Locate the cell with the specified text and output its (x, y) center coordinate. 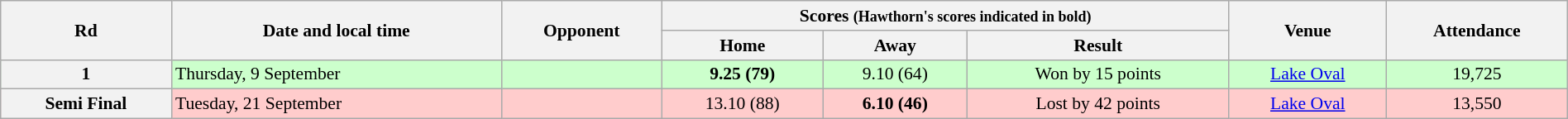
Thursday, 9 September (336, 74)
Semi Final (86, 104)
Date and local time (336, 30)
Opponent (581, 30)
Result (1098, 45)
Rd (86, 30)
Won by 15 points (1098, 74)
9.10 (64) (895, 74)
19,725 (1477, 74)
Home (743, 45)
9.25 (79) (743, 74)
Lost by 42 points (1098, 104)
13.10 (88) (743, 104)
Attendance (1477, 30)
13,550 (1477, 104)
1 (86, 74)
Scores (Hawthorn's scores indicated in bold) (945, 16)
6.10 (46) (895, 104)
Away (895, 45)
Venue (1307, 30)
Tuesday, 21 September (336, 104)
